Output the (X, Y) coordinate of the center of the cell containing the given text.  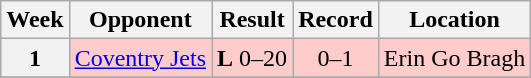
1 (35, 58)
Record (336, 20)
Result (252, 20)
Location (454, 20)
Erin Go Bragh (454, 58)
Opponent (140, 20)
Coventry Jets (140, 58)
L 0–20 (252, 58)
Week (35, 20)
0–1 (336, 58)
